Return the (X, Y) coordinate for the center point of the cell that contains the specified text.  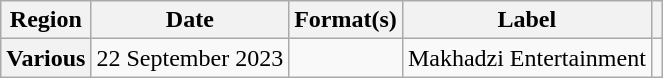
Date (190, 20)
Region (46, 20)
Label (526, 20)
Various (46, 58)
Format(s) (346, 20)
22 September 2023 (190, 58)
Makhadzi Entertainment (526, 58)
